Return [X, Y] of the center of cell containing provided text 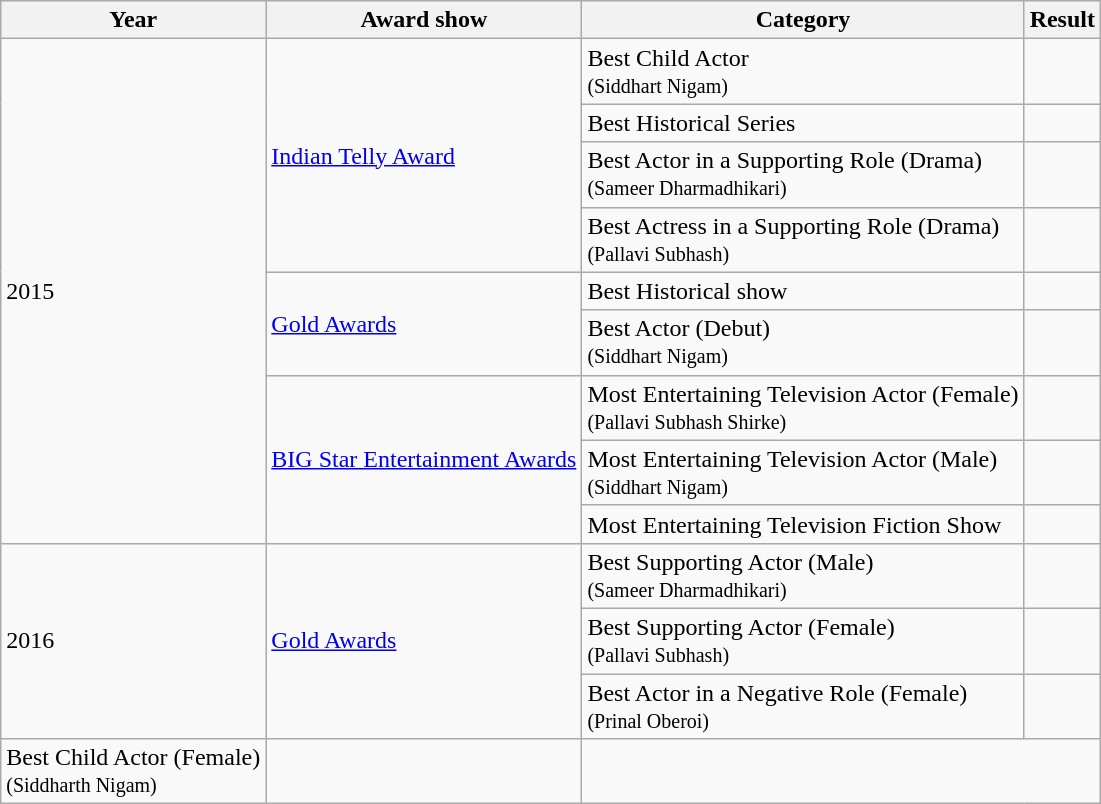
2016 [134, 640]
Award show [424, 20]
Best Historical show [803, 291]
Result [1062, 20]
Indian Telly Award [424, 156]
Best Supporting Actor (Male)(Sameer Dharmadhikari) [803, 576]
Most Entertaining Television Fiction Show [803, 524]
Best Actress in a Supporting Role (Drama) (Pallavi Subhash) [803, 240]
Best Actor in a Supporting Role (Drama) (Sameer Dharmadhikari) [803, 174]
Best Actor in a Negative Role (Female)(Prinal Oberoi) [803, 706]
Best Child Actor(Siddhart Nigam) [803, 72]
Most Entertaining Television Actor (Male)(Siddhart Nigam) [803, 472]
Best Historical Series [803, 123]
Best Actor (Debut)(Siddhart Nigam) [803, 342]
BIG Star Entertainment Awards [424, 459]
2015 [134, 292]
Best Supporting Actor (Female)(Pallavi Subhash) [803, 640]
Category [803, 20]
Best Child Actor (Female)(Siddharth Nigam) [134, 772]
Most Entertaining Television Actor (Female)(Pallavi Subhash Shirke) [803, 408]
Year [134, 20]
